From the cell containing the given text, extract its center point as [x, y] coordinate. 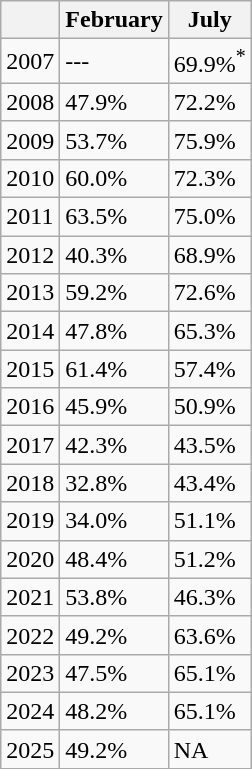
43.5% [210, 445]
2011 [30, 217]
48.4% [114, 559]
65.3% [210, 331]
2008 [30, 102]
2013 [30, 293]
51.2% [210, 559]
59.2% [114, 293]
2014 [30, 331]
53.7% [114, 140]
2022 [30, 635]
34.0% [114, 521]
63.6% [210, 635]
53.8% [114, 597]
40.3% [114, 255]
2020 [30, 559]
2016 [30, 407]
2025 [30, 749]
72.2% [210, 102]
--- [114, 62]
July [210, 20]
2012 [30, 255]
68.9% [210, 255]
43.4% [210, 483]
72.6% [210, 293]
February [114, 20]
48.2% [114, 711]
50.9% [210, 407]
2018 [30, 483]
57.4% [210, 369]
46.3% [210, 597]
47.8% [114, 331]
42.3% [114, 445]
NA [210, 749]
75.9% [210, 140]
2007 [30, 62]
47.9% [114, 102]
51.1% [210, 521]
2017 [30, 445]
2021 [30, 597]
72.3% [210, 178]
2010 [30, 178]
60.0% [114, 178]
2024 [30, 711]
32.8% [114, 483]
2015 [30, 369]
47.5% [114, 673]
45.9% [114, 407]
2009 [30, 140]
2023 [30, 673]
63.5% [114, 217]
69.9%* [210, 62]
61.4% [114, 369]
75.0% [210, 217]
2019 [30, 521]
